Locate the cell with the specified text and output its (x, y) center coordinate. 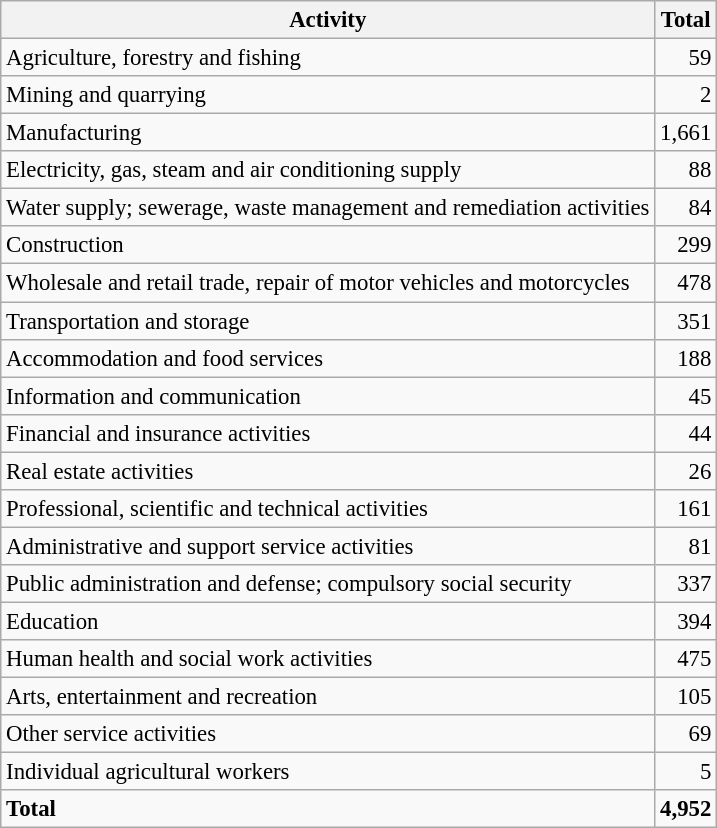
478 (686, 283)
337 (686, 584)
Information and communication (328, 396)
69 (686, 734)
299 (686, 245)
81 (686, 546)
45 (686, 396)
Financial and insurance activities (328, 433)
351 (686, 321)
Accommodation and food services (328, 358)
Mining and quarrying (328, 95)
84 (686, 208)
44 (686, 433)
4,952 (686, 809)
Human health and social work activities (328, 659)
Agriculture, forestry and fishing (328, 58)
26 (686, 471)
2 (686, 95)
Manufacturing (328, 133)
Electricity, gas, steam and air conditioning supply (328, 170)
Professional, scientific and technical activities (328, 509)
Wholesale and retail trade, repair of motor vehicles and motorcycles (328, 283)
5 (686, 772)
Individual agricultural workers (328, 772)
Construction (328, 245)
Other service activities (328, 734)
161 (686, 509)
Education (328, 621)
Activity (328, 20)
188 (686, 358)
Real estate activities (328, 471)
Transportation and storage (328, 321)
59 (686, 58)
Administrative and support service activities (328, 546)
1,661 (686, 133)
Arts, entertainment and recreation (328, 697)
Water supply; sewerage, waste management and remediation activities (328, 208)
475 (686, 659)
105 (686, 697)
394 (686, 621)
Public administration and defense; compulsory social security (328, 584)
88 (686, 170)
